Extract the [x, y] coordinate from the center of the cell holding the provided text.  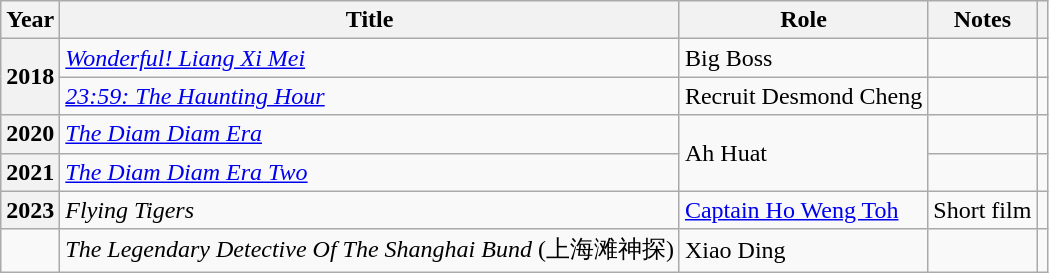
Role [803, 20]
Ah Huat [803, 153]
Captain Ho Weng Toh [803, 210]
Wonderful! Liang Xi Mei [370, 58]
The Diam Diam Era [370, 134]
Short film [982, 210]
Xiao Ding [803, 250]
Big Boss [803, 58]
The Diam Diam Era Two [370, 172]
2018 [30, 77]
2021 [30, 172]
Notes [982, 20]
Recruit Desmond Cheng [803, 96]
Flying Tigers [370, 210]
Title [370, 20]
23:59: The Haunting Hour [370, 96]
Year [30, 20]
2023 [30, 210]
The Legendary Detective Of The Shanghai Bund (上海滩神探) [370, 250]
2020 [30, 134]
